From the cell containing the given text, extract its center point as [x, y] coordinate. 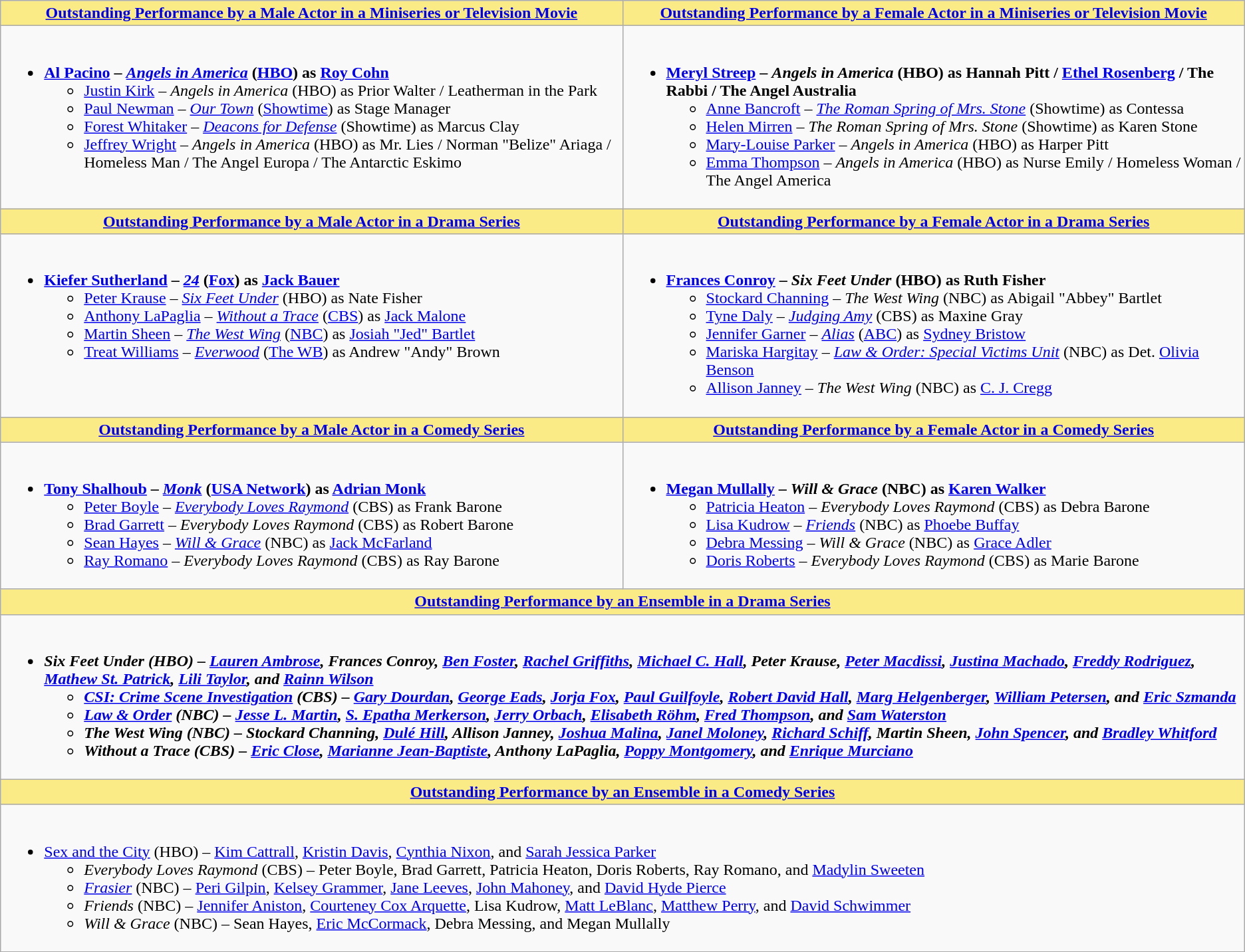
Outstanding Performance by a Male Actor in a Comedy Series [311, 429]
Outstanding Performance by a Male Actor in a Miniseries or Television Movie [311, 13]
Outstanding Performance by a Male Actor in a Drama Series [311, 221]
Outstanding Performance by a Female Actor in a Drama Series [934, 221]
Outstanding Performance by a Female Actor in a Miniseries or Television Movie [934, 13]
Outstanding Performance by an Ensemble in a Comedy Series [622, 792]
Outstanding Performance by an Ensemble in a Drama Series [622, 602]
Outstanding Performance by a Female Actor in a Comedy Series [934, 429]
